Detect which cell encompasses the target text, then output its [x, y] center coordinate. 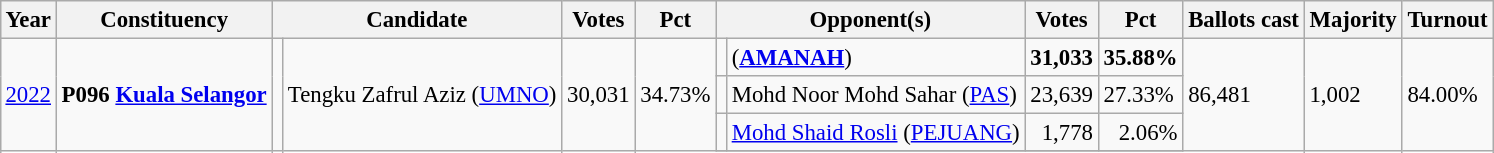
Tengku Zafrul Aziz (UMNO) [422, 94]
31,033 [1062, 57]
(AMANAH) [876, 57]
P096 Kuala Selangor [164, 94]
23,639 [1062, 95]
Candidate [417, 20]
Mohd Shaid Rosli (PEJUANG) [876, 133]
Turnout [1448, 20]
Ballots cast [1244, 20]
1,002 [1353, 94]
34.73% [676, 94]
35.88% [1140, 57]
2.06% [1140, 133]
Year [28, 20]
27.33% [1140, 95]
Majority [1353, 20]
30,031 [598, 94]
86,481 [1244, 94]
2022 [28, 94]
Opponent(s) [870, 20]
84.00% [1448, 94]
Constituency [164, 20]
1,778 [1062, 133]
Mohd Noor Mohd Sahar (PAS) [876, 95]
